Find where the given text appears and provide that cell's center as [x, y] coordinate. 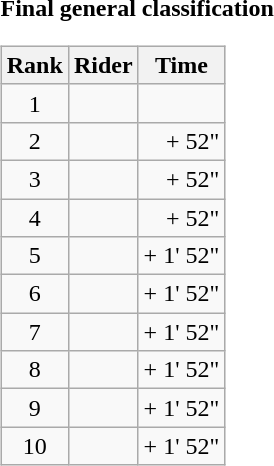
8 [34, 370]
2 [34, 141]
7 [34, 332]
3 [34, 179]
Rank [34, 65]
6 [34, 294]
1 [34, 103]
9 [34, 408]
4 [34, 217]
Time [182, 65]
5 [34, 256]
Rider [103, 65]
10 [34, 446]
